For the text-containing cell, return its midpoint in (x, y) coordinate format. 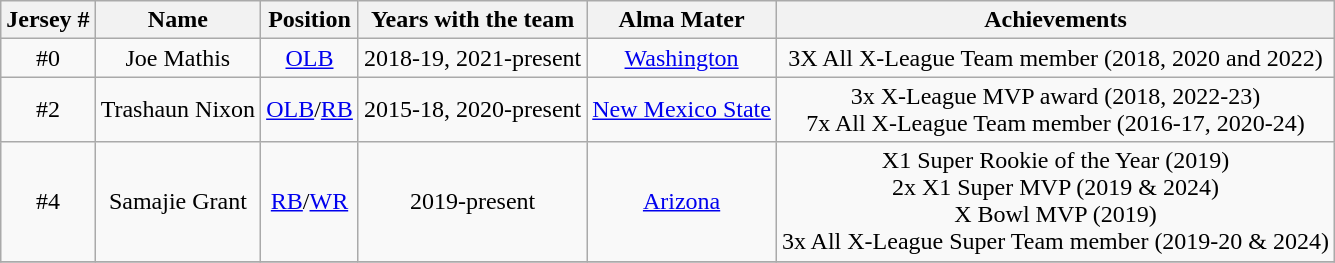
OLB/RB (310, 110)
2019-present (472, 202)
Samajie Grant (178, 202)
2015-18, 2020-present (472, 110)
#2 (48, 110)
Achievements (1055, 20)
Trashaun Nixon (178, 110)
Arizona (682, 202)
RB/WR (310, 202)
3x X-League MVP award (2018, 2022-23)7x All X-League Team member (2016-17, 2020-24) (1055, 110)
#4 (48, 202)
3X All X-League Team member (2018, 2020 and 2022) (1055, 58)
New Mexico State (682, 110)
#0 (48, 58)
Jersey # (48, 20)
Joe Mathis (178, 58)
Alma Mater (682, 20)
Position (310, 20)
Washington (682, 58)
Name (178, 20)
Years with the team (472, 20)
OLB (310, 58)
X1 Super Rookie of the Year (2019)2x X1 Super MVP (2019 & 2024)X Bowl MVP (2019)3x All X-League Super Team member (2019-20 & 2024) (1055, 202)
2018-19, 2021-present (472, 58)
